Detect which cell encompasses the target text, then output its [x, y] center coordinate. 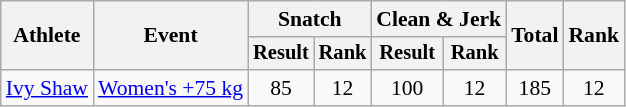
Total [534, 36]
Athlete [47, 36]
100 [407, 88]
Women's +75 kg [170, 88]
Clean & Jerk [438, 19]
85 [281, 88]
Snatch [310, 19]
185 [534, 88]
Ivy Shaw [47, 88]
Event [170, 36]
